Extract the (x, y) coordinate from the center of the cell holding the provided text.  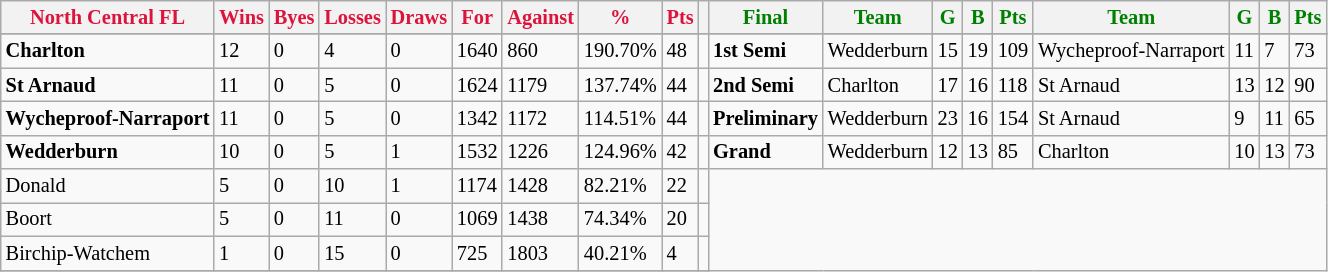
1174 (477, 186)
22 (680, 186)
48 (680, 51)
20 (680, 219)
1st Semi (766, 51)
19 (978, 51)
Grand (766, 152)
1226 (540, 152)
1803 (540, 253)
2nd Semi (766, 85)
124.96% (620, 152)
65 (1308, 118)
Birchip-Watchem (108, 253)
1428 (540, 186)
114.51% (620, 118)
1438 (540, 219)
North Central FL (108, 17)
Wins (242, 17)
1172 (540, 118)
Preliminary (766, 118)
1179 (540, 85)
40.21% (620, 253)
82.21% (620, 186)
85 (1013, 152)
90 (1308, 85)
Final (766, 17)
Draws (419, 17)
725 (477, 253)
190.70% (620, 51)
1342 (477, 118)
860 (540, 51)
118 (1013, 85)
74.34% (620, 219)
17 (948, 85)
1624 (477, 85)
42 (680, 152)
137.74% (620, 85)
Losses (352, 17)
109 (1013, 51)
Donald (108, 186)
For (477, 17)
Byes (294, 17)
154 (1013, 118)
Against (540, 17)
1532 (477, 152)
1069 (477, 219)
Boort (108, 219)
9 (1244, 118)
1640 (477, 51)
% (620, 17)
23 (948, 118)
7 (1274, 51)
